For the text-containing cell, return its midpoint in [X, Y] coordinate format. 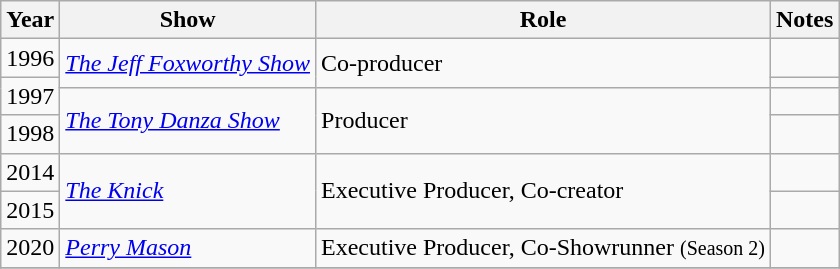
2015 [30, 210]
The Tony Danza Show [188, 120]
2014 [30, 172]
Co-producer [544, 64]
The Knick [188, 191]
Year [30, 20]
Show [188, 20]
Perry Mason [188, 248]
Notes [804, 20]
2020 [30, 248]
Executive Producer, Co-creator [544, 191]
Producer [544, 120]
1998 [30, 134]
1997 [30, 96]
Role [544, 20]
The Jeff Foxworthy Show [188, 64]
1996 [30, 58]
Executive Producer, Co-Showrunner (Season 2) [544, 248]
